Identify which cell holds the provided text, then report its [X, Y] central coordinate. 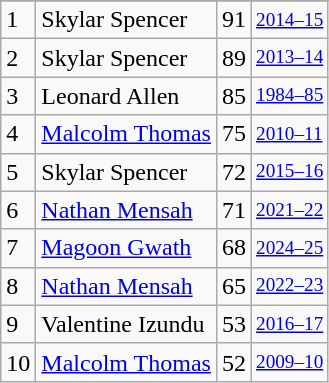
72 [234, 172]
68 [234, 248]
2024–25 [289, 248]
1984–85 [289, 96]
75 [234, 134]
7 [18, 248]
85 [234, 96]
Magoon Gwath [126, 248]
6 [18, 210]
4 [18, 134]
52 [234, 362]
3 [18, 96]
Leonard Allen [126, 96]
2014–15 [289, 20]
2016–17 [289, 324]
Valentine Izundu [126, 324]
71 [234, 210]
1 [18, 20]
10 [18, 362]
2021–22 [289, 210]
2022–23 [289, 286]
9 [18, 324]
8 [18, 286]
91 [234, 20]
2009–10 [289, 362]
2010–11 [289, 134]
2 [18, 58]
2015–16 [289, 172]
53 [234, 324]
65 [234, 286]
2013–14 [289, 58]
5 [18, 172]
89 [234, 58]
